Identify which cell holds the provided text, then report its (x, y) central coordinate. 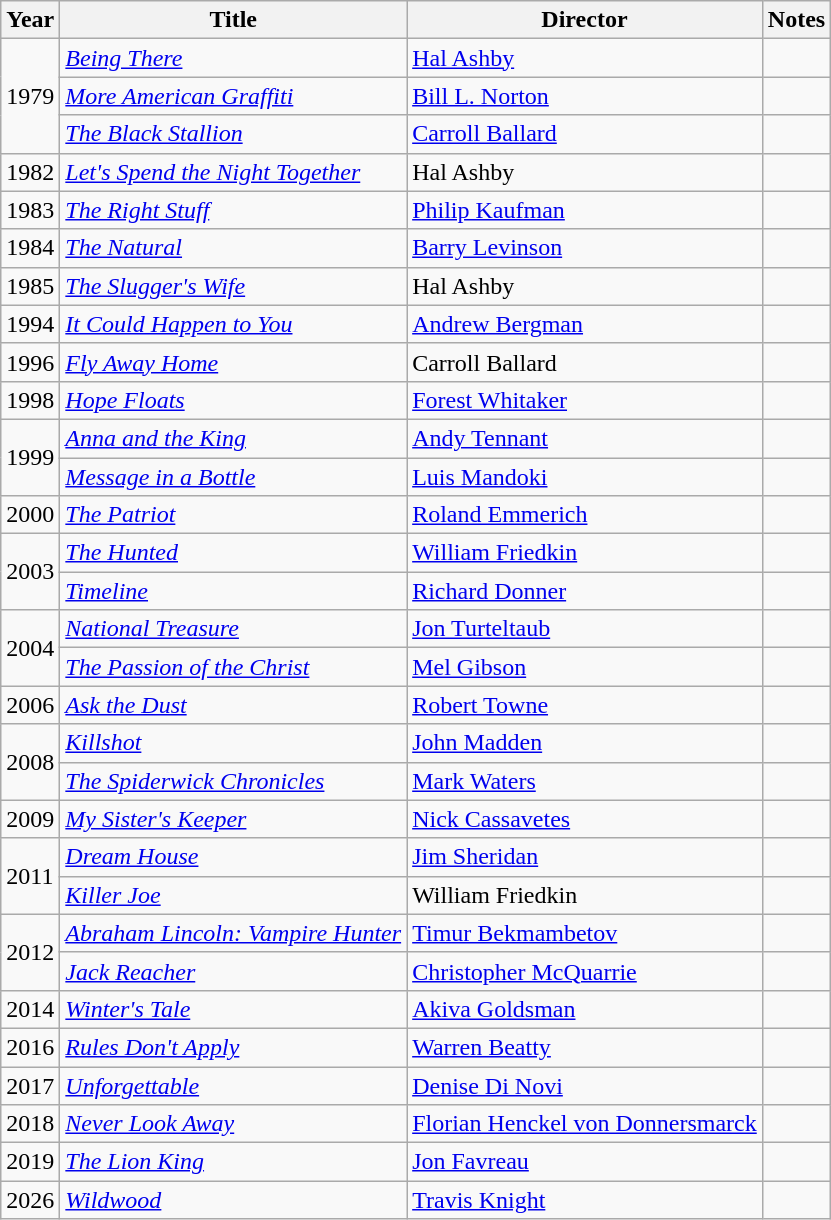
Winter's Tale (234, 1009)
2014 (30, 1009)
2012 (30, 952)
Andy Tennant (585, 438)
Philip Kaufman (585, 210)
The Hunted (234, 553)
Year (30, 20)
Denise Di Novi (585, 1085)
Timur Bekmambetov (585, 933)
Director (585, 20)
Richard Donner (585, 591)
Forest Whitaker (585, 400)
2016 (30, 1047)
The Lion King (234, 1162)
Barry Levinson (585, 248)
2017 (30, 1085)
Roland Emmerich (585, 515)
Killer Joe (234, 895)
Abraham Lincoln: Vampire Hunter (234, 933)
Jim Sheridan (585, 857)
Title (234, 20)
Ask the Dust (234, 705)
More American Graffiti (234, 96)
Travis Knight (585, 1200)
1983 (30, 210)
Mark Waters (585, 781)
The Right Stuff (234, 210)
Christopher McQuarrie (585, 971)
2003 (30, 572)
Andrew Bergman (585, 324)
Timeline (234, 591)
2000 (30, 515)
2006 (30, 705)
Being There (234, 58)
1996 (30, 362)
Luis Mandoki (585, 477)
John Madden (585, 743)
Message in a Bottle (234, 477)
The Spiderwick Chronicles (234, 781)
Warren Beatty (585, 1047)
2004 (30, 648)
1985 (30, 286)
Fly Away Home (234, 362)
It Could Happen to You (234, 324)
The Patriot (234, 515)
My Sister's Keeper (234, 819)
2011 (30, 876)
Jon Turteltaub (585, 629)
Wildwood (234, 1200)
Unforgettable (234, 1085)
Anna and the King (234, 438)
1979 (30, 96)
The Black Stallion (234, 134)
Jack Reacher (234, 971)
2018 (30, 1124)
The Passion of the Christ (234, 667)
Florian Henckel von Donnersmarck (585, 1124)
2008 (30, 762)
Mel Gibson (585, 667)
Jon Favreau (585, 1162)
1998 (30, 400)
2019 (30, 1162)
Robert Towne (585, 705)
Dream House (234, 857)
1982 (30, 172)
Let's Spend the Night Together (234, 172)
1999 (30, 457)
National Treasure (234, 629)
The Slugger's Wife (234, 286)
The Natural (234, 248)
2009 (30, 819)
Nick Cassavetes (585, 819)
1994 (30, 324)
Bill L. Norton (585, 96)
Rules Don't Apply (234, 1047)
Notes (796, 20)
Killshot (234, 743)
Akiva Goldsman (585, 1009)
Hope Floats (234, 400)
Never Look Away (234, 1124)
1984 (30, 248)
2026 (30, 1200)
